Return the [x, y] coordinate for the center point of the cell that contains the specified text.  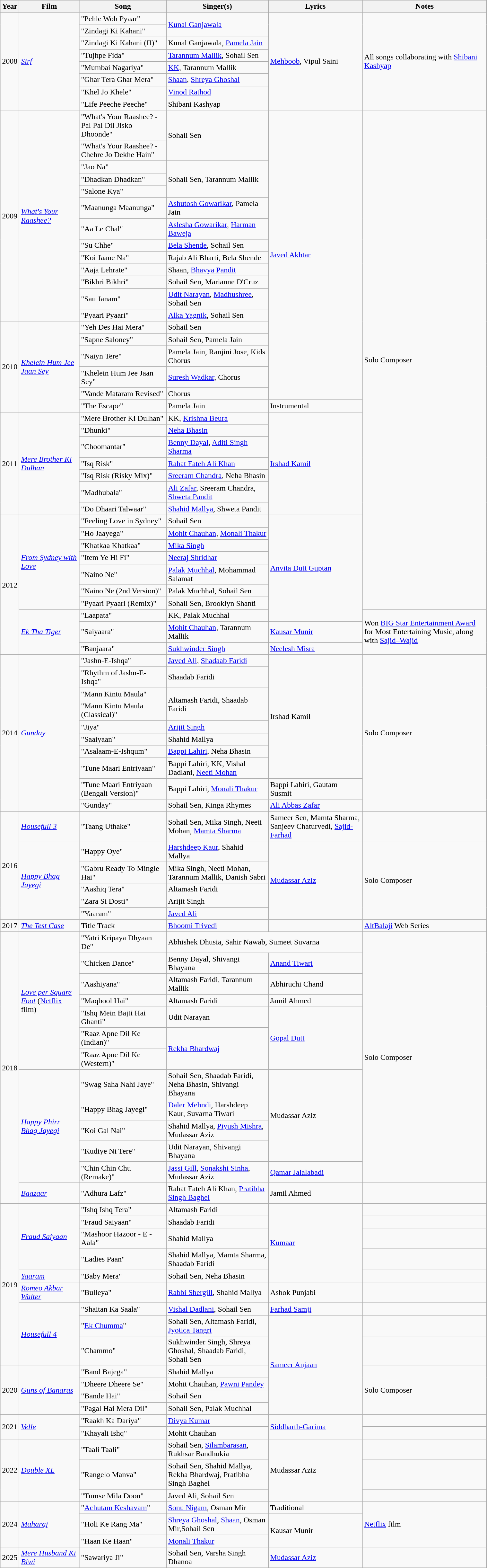
Pamela Jain, Ranjini Jose, Kids Chorus [217, 356]
"Holi Ke Rang Ma" [123, 1525]
"Chin Chin Chu (Remake)" [123, 1172]
Altamash Faridi, Tarannum Mallik [217, 984]
2021 [10, 1427]
"Pehle Woh Pyaar" [123, 19]
Ali Zafar, Sreeram Chandra, Shweta Pandit [217, 492]
2009 [10, 216]
"Laapata" [123, 615]
"Pyaari Pyaari (Remix)" [123, 603]
Velle [49, 1427]
Alka Yagnik, Sohail Sen [217, 315]
"Achutam Keshavam" [123, 1508]
"Taang Uthake" [123, 826]
2010 [10, 367]
Neeraj Shridhar [217, 558]
Title Track [123, 926]
Vishal Dadlani, Sohail Sen [217, 1309]
2024 [10, 1525]
"Isq Risk" [123, 464]
"Do Dhaari Talwaar" [123, 509]
Ali Abbas Zafar [315, 805]
"Su Chhe" [123, 245]
Mohit Chauhan [217, 1433]
"Banjaara" [123, 649]
Lyrics [315, 6]
Mika Singh [217, 545]
"Sawariya Ji" [123, 1557]
"What's Your Raashee? - Chehre Jo Dekhe Hain" [123, 150]
"Mann Kintu Maula" [123, 694]
"Ho Jaayega" [123, 533]
Mere Husband Ki Biwi [49, 1557]
Mere Brother Ki Dulhan [49, 463]
"Sapne Saloney" [123, 340]
Mohit Chauhan, Monali Thakur [217, 533]
2012 [10, 585]
"Dhunki" [123, 430]
Housefull 4 [49, 1334]
Bappi Lahiri, Gautam Susmit [315, 789]
From Sydney with Love [49, 562]
AltBalaji Web Series [424, 926]
Monali Thakur [217, 1541]
"Taali Taali" [123, 1449]
Mehboob, Vipul Saini [315, 61]
"Dheere Dheere Se" [123, 1384]
"Sau Janam" [123, 299]
Ashutosh Gowarikar, Pamela Jain [217, 208]
Baazaar [49, 1193]
Sirf [49, 61]
Sohail Sen, Marianne D'Cruz [217, 282]
"Tumse Mila Doon" [123, 1495]
"Mere Brother Ki Dulhan" [123, 418]
Udit Narayan [217, 1017]
Gunday [49, 733]
"Pyaari Pyaari" [123, 315]
"Raaz Apne Dil Ke (Western)" [123, 1059]
"Gunday" [123, 805]
"Tujhpe Fida" [123, 55]
Shahid Mallya, Mamta Sharma, Shaadab Faridi [217, 1259]
Divya Kumar [217, 1421]
Javed Ali, Sohail Sen [217, 1495]
Sohail Sen, Neha Bhasin [217, 1276]
2018 [10, 1068]
"Khel Jo Khele" [123, 92]
Suresh Wadkar, Chorus [217, 377]
Happy Bhag Jayegi [49, 880]
"Bulleya" [123, 1293]
Shreya Ghoshal, Shaan, Osman Mir,Sohail Sen [217, 1525]
Anvita Dutt Guptan [315, 568]
Kunal Ganjawala, Pamela Jain [217, 43]
"Khayali Ishq" [123, 1433]
"Pagal Hai Mera Dil" [123, 1408]
Benny Dayal, Aditi Singh Sharma [217, 447]
2025 [10, 1557]
"Aaja Lehrate" [123, 270]
Shahid Mallya, Shweta Pandit [217, 509]
What's Your Raashee? [49, 216]
Sohail Sen, Varsha Singh Dhanoa [217, 1557]
Harshdeep Kaur, Shahid Mallya [217, 851]
Javed Ali [217, 913]
Rajab Ali Bharti, Bela Shende [217, 258]
Song [123, 6]
2016 [10, 865]
"Chammo" [123, 1351]
Udit Narayan, Madhushree, Sohail Sen [217, 299]
2022 [10, 1470]
Abhiruchi Chand [315, 984]
"Mashoor Hazoor - E - Aala" [123, 1239]
"Rhythm of Jashn-E-Ishqa" [123, 677]
Neha Bhasin [217, 430]
KK, Tarannum Mallik [217, 67]
Sreeram Chandra, Neha Bhasin [217, 476]
Sohail Sen, Palak Muchhal [217, 1408]
Daler Mehndi, Harshdeep Kaur, Suvarna Tiwari [217, 1110]
"Isq Risk (Risky Mix)" [123, 476]
"Tune Maari Entriyaan" [123, 768]
Won BIG Star Entertainment Award for Most Entertaining Music, along with Sajid–Wajid [424, 632]
Love per Square Foot (Netflix film) [49, 1001]
Guns of Banaras [49, 1390]
Netflix film [424, 1525]
Kunal Ganjawala [217, 25]
Sohail Sen, Brooklyn Shanti [217, 603]
"Naino Ne" [123, 574]
"Life Peeche Peeche" [123, 104]
Happy Phirr Bhag Jayegi [49, 1126]
Sohail Sen, Shaadab Faridi, Neha Bhasin, Shivangi Bhayana [217, 1084]
"Aashiyana" [123, 984]
Rahat Fateh Ali Khan [217, 464]
"Salone Kya" [123, 191]
"Madhubala" [123, 492]
Rabbi Shergill, Shahid Mallya [217, 1293]
Sohail Sen, Kinga Rhymes [217, 805]
"Khelein Hum Jee Jaan Sey" [123, 377]
"Ishq Mein Bajti Hai Ghanti" [123, 1017]
"Naiyn Tere" [123, 356]
Mohit Chauhan, Tarannum Mallik [217, 632]
Double XL [49, 1470]
"Haan Ke Haan" [123, 1541]
"Vande Mataram Revised" [123, 394]
Jassi Gill, Sonakshi Sinha, Mudassar Aziz [217, 1172]
Sukhwinder Singh [217, 649]
"Yaaram" [123, 913]
"The Escape" [123, 406]
"Zindagi Ki Kahani" [123, 31]
"Gabru Ready To Mingle Hai" [123, 873]
"Zara Si Dosti" [123, 901]
"Adhura Lafz" [123, 1193]
"Khatkaa Khatkaa" [123, 545]
Abhishek Dhusia, Sahir Nawab, Sumeet Suvarna [265, 943]
"Jashn-E-Ishqa" [123, 661]
Bela Shende, Sohail Sen [217, 245]
"Tune Maari Entriyaan (Bengali Version)" [123, 789]
"Saaiyaan" [123, 739]
The Test Case [49, 926]
Ashok Punjabi [315, 1293]
Sohail Sen, Pamela Jain [217, 340]
"Jao Na" [123, 167]
KK, Krishna Beura [217, 418]
"Aashiq Tera" [123, 889]
"What's Your Raashee? - Pal Pal Dil Jisko Dhoonde" [123, 125]
"Bande Hai" [123, 1396]
Mika Singh, Neeti Mohan, Tarannum Mallik, Danish Sabri [217, 873]
Film [49, 6]
Mohit Chauhan, Pawni Pandey [217, 1384]
"Happy Oye" [123, 851]
"Baby Mera" [123, 1276]
"Shaitan Ka Saala" [123, 1309]
Chorus [217, 394]
2017 [10, 926]
KK, Palak Muchhal [217, 615]
"Ishq Ishq Tera" [123, 1209]
Javed Ali, Shadaab Faridi [217, 661]
Singer(s) [217, 6]
"Koi Jaane Na" [123, 258]
"Choomantar" [123, 447]
Maharaj [49, 1525]
Javed Akhtar [315, 255]
Shaan, Bhavya Pandit [217, 270]
Palak Muchhal, Mohammad Salamat [217, 574]
Rekha Bhardwaj [217, 1049]
"Raakh Ka Dariya" [123, 1421]
"Asalaam-E-Ishqum" [123, 751]
"Mann Kintu Maula (Classical)" [123, 711]
Ek Tha Tiger [49, 632]
Pamela Jain [217, 406]
2014 [10, 733]
Benny Dayal, Shivangi Bhayana [217, 963]
"Maanunga Maanunga" [123, 208]
Sohail Sen, Tarannum Mallik [217, 179]
"Yeh Des Hai Mera" [123, 327]
"Ek Chumma" [123, 1325]
Sonu Nigam, Osman Mir [217, 1508]
Sohail Sen, Silambarasan, Rukhsar Bandhukia [217, 1449]
Rahat Fateh Ali Khan, Pratibha Singh Baghel [217, 1193]
All songs collaborating with Shibani Kashyap [424, 61]
Udit Narayan, Shivangi Bhayana [217, 1151]
"Yatri Kripaya Dhyaan De" [123, 943]
Sukhwinder Singh, Shreya Ghoshal, Shaadab Faridi, Sohail Sen [217, 1351]
"Item Ye Hi Fi" [123, 558]
"Maqbool Hai" [123, 1001]
Yaaram [49, 1276]
Aslesha Gowarikar, Harman Baweja [217, 229]
"Feeling Love in Sydney" [123, 521]
Siddharth-Garima [315, 1427]
"Kudiye Ni Tere" [123, 1151]
Year [10, 6]
"Fraud Saiyaan" [123, 1222]
"Raaz Apne Dil Ke (Indian)" [123, 1038]
Tarannum Mallik, Sohail Sen [217, 55]
2019 [10, 1284]
Gopal Dutt [315, 1038]
"Rangelo Manva" [123, 1475]
Bappi Lahiri, Monali Thakur [217, 789]
Bappi Lahiri, Neha Bhasin [217, 751]
Palak Muchhal, Sohail Sen [217, 591]
Anand Tiwari [315, 963]
Farhad Samji [315, 1309]
Bhoomi Trivedi [217, 926]
Sameer Anjaan [315, 1365]
2008 [10, 61]
Kumaar [315, 1243]
"Bikhri Bikhri" [123, 282]
"Mumbai Nagariya" [123, 67]
"Band Bajega" [123, 1372]
"Koi Gal Nai" [123, 1130]
2011 [10, 463]
Sohail Sen, Mika Singh, Neeti Mohan, Mamta Sharma [217, 826]
"Jiya" [123, 727]
Sohail Sen, Altamash Faridi, Jyotica Tangri [217, 1325]
2020 [10, 1390]
"Happy Bhag Jayegi" [123, 1110]
"Naino Ne (2nd Version)" [123, 591]
Shibani Kashyap [217, 104]
Instrumental [315, 406]
Romeo Akbar Walter [49, 1293]
Sameer Sen, Mamta Sharma, Sanjeev Chaturvedi, Sajid-Farhad [315, 826]
"Ladies Paan" [123, 1259]
"Zindagi Ki Kahani (II)" [123, 43]
Traditional [315, 1508]
"Aa Le Chal" [123, 229]
Altamash Faridi, Shaadab Faridi [217, 704]
Qamar Jalalabadi [315, 1172]
Sohail Sen, Shahid Mallya, Rekha Bhardwaj, Pratibha Singh Baghel [217, 1475]
Khelein Hum Jee Jaan Sey [49, 367]
Bappi Lahiri, KK, Vishal Dadlani, Neeti Mohan [217, 768]
Vinod Rathod [217, 92]
"Ghar Tera Ghar Mera" [123, 80]
"Chicken Dance" [123, 963]
"Swag Saha Nahi Jaye" [123, 1084]
Fraud Saiyaan [49, 1236]
Notes [424, 6]
Neelesh Misra [315, 649]
"Dhadkan Dhadkan" [123, 179]
Shahid Mallya, Piyush Mishra, Mudassar Aziz [217, 1130]
"Saiyaara" [123, 632]
Shaan, Shreya Ghoshal [217, 80]
Housefull 3 [49, 826]
